Capture the cell that displays the provided text and extract its [x, y] central coordinate. 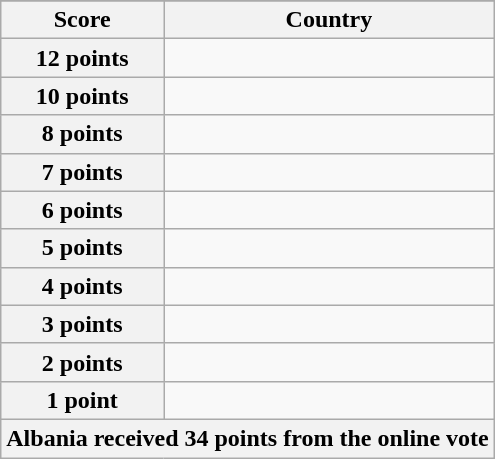
10 points [82, 96]
Country [330, 20]
Albania received 34 points from the online vote [248, 438]
6 points [82, 210]
12 points [82, 58]
3 points [82, 324]
4 points [82, 286]
1 point [82, 400]
7 points [82, 172]
8 points [82, 134]
5 points [82, 248]
2 points [82, 362]
Score [82, 20]
